Find where the given text appears and provide that cell's center as (X, Y) coordinate. 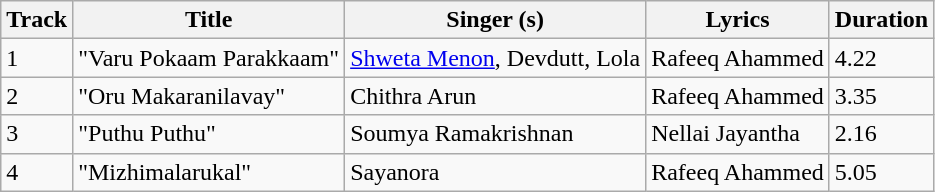
4 (37, 172)
1 (37, 58)
"Mizhimalarukal" (209, 172)
Soumya Ramakrishnan (496, 134)
2.16 (881, 134)
"Oru Makaranilavay" (209, 96)
"Varu Pokaam Parakkaam" (209, 58)
Title (209, 20)
5.05 (881, 172)
Chithra Arun (496, 96)
3 (37, 134)
Singer (s) (496, 20)
Sayanora (496, 172)
Track (37, 20)
Lyrics (738, 20)
3.35 (881, 96)
4.22 (881, 58)
2 (37, 96)
"Puthu Puthu" (209, 134)
Duration (881, 20)
Nellai Jayantha (738, 134)
Shweta Menon, Devdutt, Lola (496, 58)
